From the cell containing the given text, extract its center point as [x, y] coordinate. 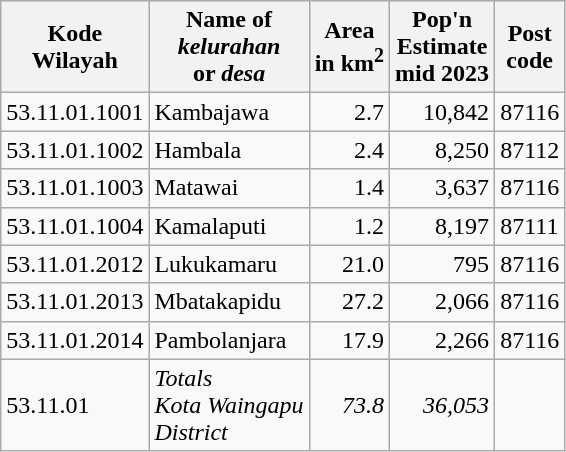
Area in km2 [349, 47]
1.4 [349, 188]
53.11.01.2014 [75, 340]
KodeWilayah [75, 47]
Mbatakapidu [229, 302]
Kambajawa [229, 112]
10,842 [442, 112]
53.11.01.2013 [75, 302]
Kamalaputi [229, 226]
17.9 [349, 340]
2.4 [349, 150]
27.2 [349, 302]
53.11.01 [75, 405]
2.7 [349, 112]
73.8 [349, 405]
3,637 [442, 188]
8,197 [442, 226]
8,250 [442, 150]
Pambolanjara [229, 340]
Hambala [229, 150]
Lukukamaru [229, 264]
53.11.01.1004 [75, 226]
53.11.01.1002 [75, 150]
53.11.01.2012 [75, 264]
2,066 [442, 302]
Matawai [229, 188]
1.2 [349, 226]
2,266 [442, 340]
87111 [530, 226]
53.11.01.1001 [75, 112]
87112 [530, 150]
Pop'nEstimatemid 2023 [442, 47]
36,053 [442, 405]
53.11.01.1003 [75, 188]
Postcode [530, 47]
21.0 [349, 264]
Totals Kota Waingapu District [229, 405]
795 [442, 264]
Name of kelurahan or desa [229, 47]
